Capture the cell that displays the provided text and extract its (x, y) central coordinate. 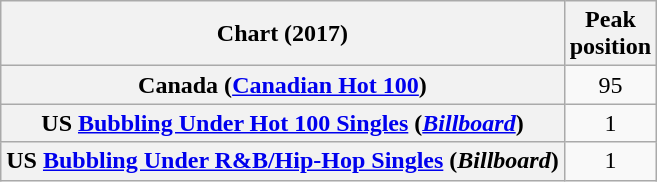
Peakposition (610, 34)
Chart (2017) (282, 34)
US Bubbling Under R&B/Hip-Hop Singles (Billboard) (282, 161)
95 (610, 85)
US Bubbling Under Hot 100 Singles (Billboard) (282, 123)
Canada (Canadian Hot 100) (282, 85)
